Locate the cell with the specified text and output its [X, Y] center coordinate. 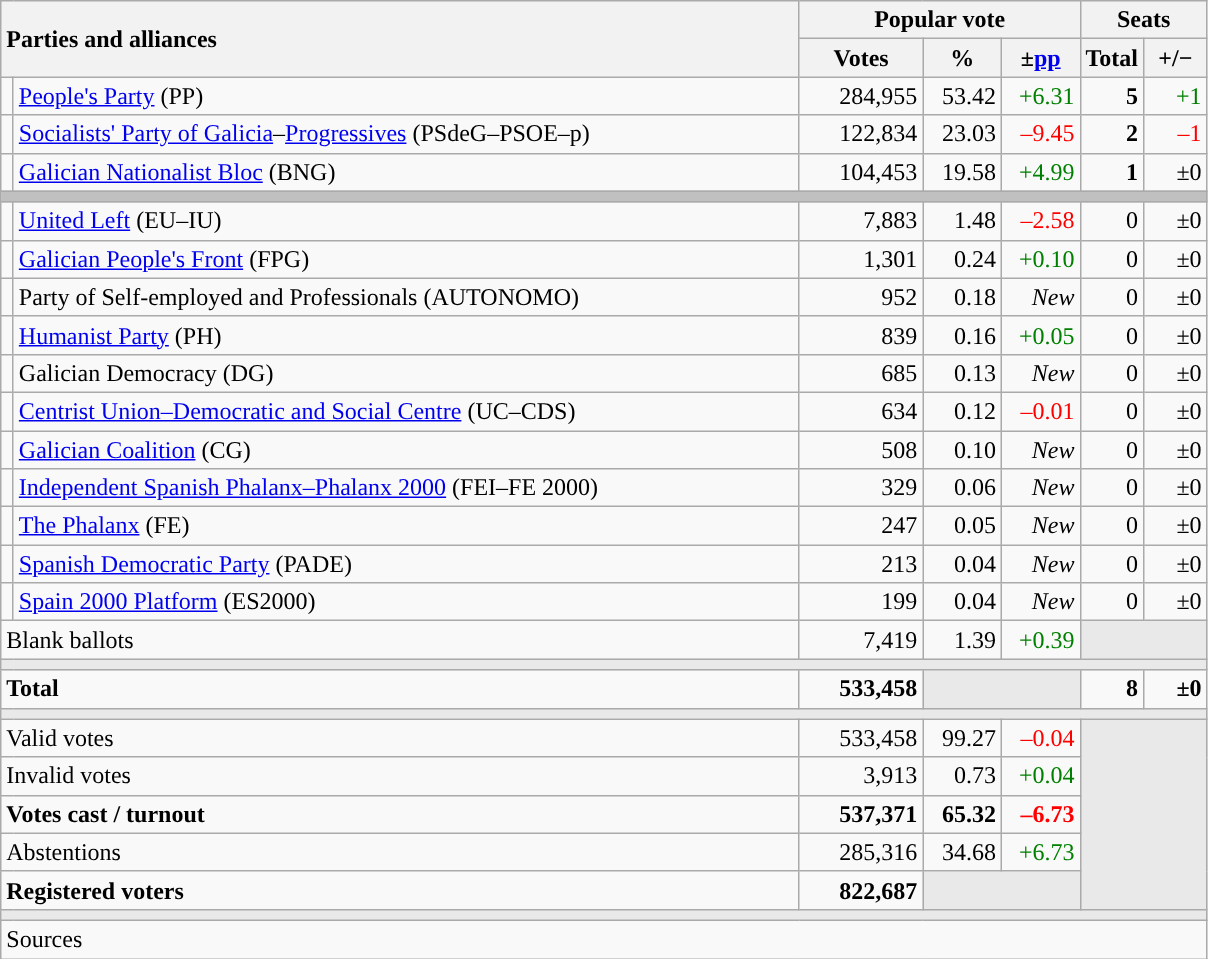
Spanish Democratic Party (PADE) [406, 564]
1,301 [861, 259]
+6.31 [1040, 96]
Valid votes [400, 738]
0.73 [962, 776]
19.58 [962, 172]
Humanist Party (PH) [406, 335]
0.10 [962, 449]
1.48 [962, 221]
34.68 [962, 852]
634 [861, 411]
537,371 [861, 814]
+0.04 [1040, 776]
+0.10 [1040, 259]
+6.73 [1040, 852]
±pp [1040, 58]
Parties and alliances [400, 39]
508 [861, 449]
Votes cast / turnout [400, 814]
Independent Spanish Phalanx–Phalanx 2000 (FEI–FE 2000) [406, 488]
Seats [1144, 20]
–6.73 [1040, 814]
Party of Self-employed and Professionals (AUTONOMO) [406, 297]
Galician Democracy (DG) [406, 373]
685 [861, 373]
Spain 2000 Platform (ES2000) [406, 602]
7,419 [861, 640]
Galician Coalition (CG) [406, 449]
Blank ballots [400, 640]
247 [861, 526]
+/− [1176, 58]
Sources [604, 939]
53.42 [962, 96]
People's Party (PP) [406, 96]
284,955 [861, 96]
952 [861, 297]
0.18 [962, 297]
Centrist Union–Democratic and Social Centre (UC–CDS) [406, 411]
Galician Nationalist Bloc (BNG) [406, 172]
+4.99 [1040, 172]
99.27 [962, 738]
1 [1112, 172]
0.06 [962, 488]
0.16 [962, 335]
122,834 [861, 134]
3,913 [861, 776]
0.05 [962, 526]
329 [861, 488]
7,883 [861, 221]
Popular vote [940, 20]
United Left (EU–IU) [406, 221]
0.13 [962, 373]
8 [1112, 689]
Abstentions [400, 852]
+0.39 [1040, 640]
0.12 [962, 411]
–0.01 [1040, 411]
213 [861, 564]
% [962, 58]
23.03 [962, 134]
+0.05 [1040, 335]
Registered voters [400, 890]
5 [1112, 96]
104,453 [861, 172]
Invalid votes [400, 776]
2 [1112, 134]
1.39 [962, 640]
0.24 [962, 259]
–0.04 [1040, 738]
199 [861, 602]
The Phalanx (FE) [406, 526]
285,316 [861, 852]
–2.58 [1040, 221]
822,687 [861, 890]
–1 [1176, 134]
+1 [1176, 96]
–9.45 [1040, 134]
839 [861, 335]
Socialists' Party of Galicia–Progressives (PSdeG–PSOE–p) [406, 134]
Galician People's Front (FPG) [406, 259]
Votes [861, 58]
65.32 [962, 814]
